Detect which cell encompasses the target text, then output its [x, y] center coordinate. 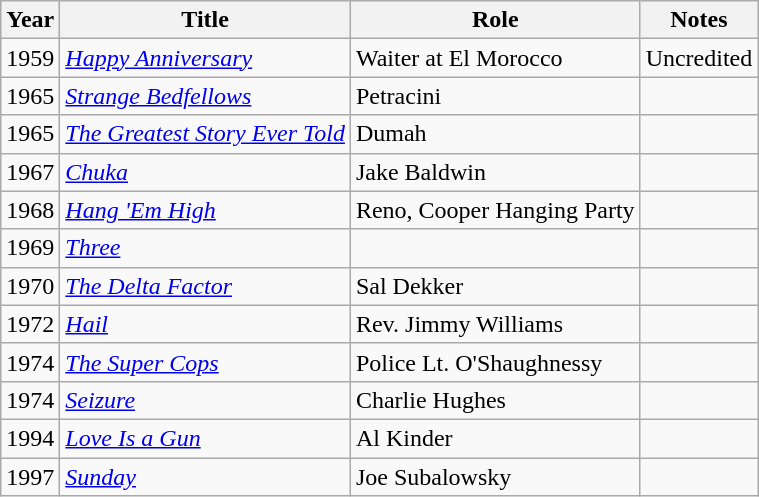
The Delta Factor [206, 286]
Rev. Jimmy Williams [495, 324]
Joe Subalowsky [495, 477]
1969 [30, 248]
Title [206, 20]
Reno, Cooper Hanging Party [495, 210]
Hail [206, 324]
Police Lt. O'Shaughnessy [495, 362]
Jake Baldwin [495, 172]
1968 [30, 210]
Al Kinder [495, 438]
1997 [30, 477]
Uncredited [699, 58]
Charlie Hughes [495, 400]
Dumah [495, 134]
1970 [30, 286]
Notes [699, 20]
Petracini [495, 96]
Sal Dekker [495, 286]
Hang 'Em High [206, 210]
Love Is a Gun [206, 438]
The Super Cops [206, 362]
Waiter at El Morocco [495, 58]
1972 [30, 324]
1967 [30, 172]
Seizure [206, 400]
Year [30, 20]
Sunday [206, 477]
The Greatest Story Ever Told [206, 134]
1959 [30, 58]
Chuka [206, 172]
Strange Bedfellows [206, 96]
Three [206, 248]
1994 [30, 438]
Happy Anniversary [206, 58]
Role [495, 20]
